From the cell containing the given text, extract its center point as (x, y) coordinate. 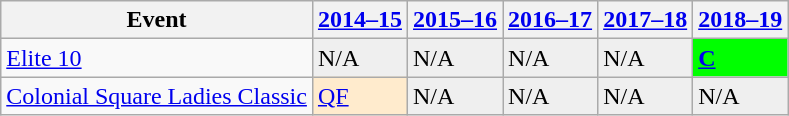
Event (157, 20)
2014–15 (360, 20)
Colonial Square Ladies Classic (157, 96)
Elite 10 (157, 58)
C (740, 58)
2018–19 (740, 20)
2017–18 (646, 20)
QF (360, 96)
2016–17 (550, 20)
2015–16 (454, 20)
